Scan for the cell matching the given text and deliver its [x, y] coordinate at center. 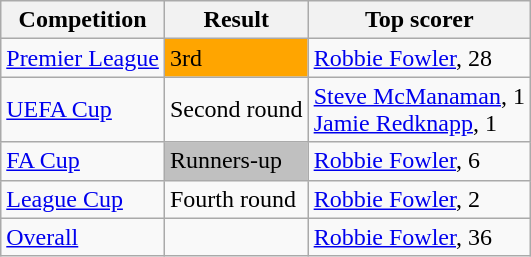
Second round [236, 110]
Robbie Fowler, 36 [419, 237]
Fourth round [236, 199]
Robbie Fowler, 6 [419, 161]
League Cup [83, 199]
FA Cup [83, 161]
Overall [83, 237]
Runners-up [236, 161]
Robbie Fowler, 2 [419, 199]
Premier League [83, 58]
UEFA Cup [83, 110]
Top scorer [419, 20]
Result [236, 20]
3rd [236, 58]
Steve McManaman, 1 Jamie Redknapp, 1 [419, 110]
Robbie Fowler, 28 [419, 58]
Competition [83, 20]
